Determine the (X, Y) coordinate at the center of the cell enclosing the given text.  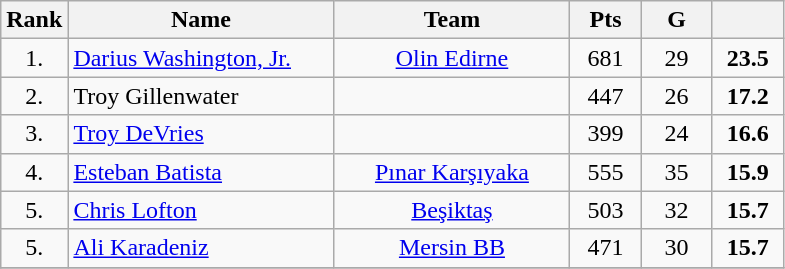
Olin Edirne (452, 58)
Beşiktaş (452, 210)
503 (606, 210)
Troy Gillenwater (201, 96)
24 (676, 134)
Troy DeVries (201, 134)
2. (34, 96)
16.6 (748, 134)
1. (34, 58)
471 (606, 248)
26 (676, 96)
Pınar Karşıyaka (452, 172)
G (676, 20)
32 (676, 210)
399 (606, 134)
Mersin BB (452, 248)
681 (606, 58)
Pts (606, 20)
Rank (34, 20)
Chris Lofton (201, 210)
Name (201, 20)
4. (34, 172)
Darius Washington, Jr. (201, 58)
Team (452, 20)
35 (676, 172)
17.2 (748, 96)
555 (606, 172)
447 (606, 96)
Esteban Batista (201, 172)
3. (34, 134)
29 (676, 58)
15.9 (748, 172)
Ali Karadeniz (201, 248)
30 (676, 248)
23.5 (748, 58)
